Output the [X, Y] coordinate of the center of the cell containing the given text.  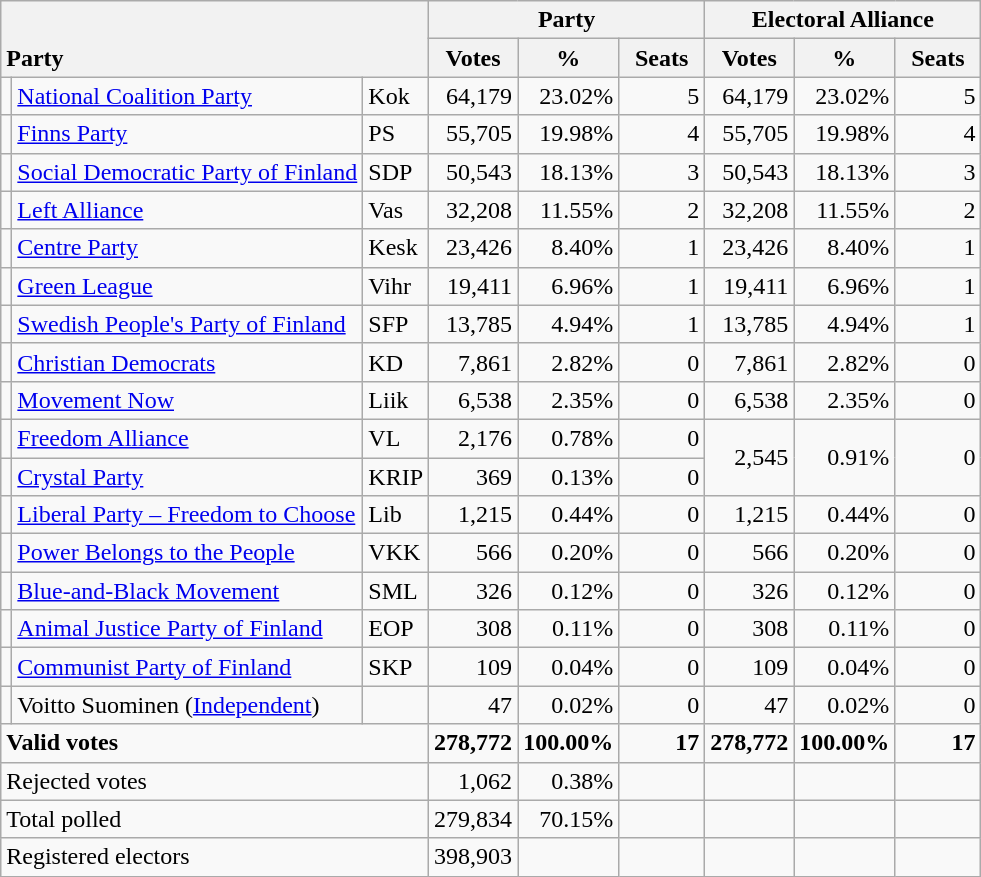
Registered electors [215, 857]
Left Alliance [188, 210]
0.38% [568, 781]
Christian Democrats [188, 362]
398,903 [474, 857]
KD [396, 362]
SDP [396, 172]
0.78% [568, 438]
Blue-and-Black Movement [188, 591]
Social Democratic Party of Finland [188, 172]
Voitto Suominen (Independent) [188, 705]
Swedish People's Party of Finland [188, 324]
PS [396, 134]
Movement Now [188, 400]
Kok [396, 96]
SKP [396, 667]
Lib [396, 515]
Animal Justice Party of Finland [188, 629]
Centre Party [188, 248]
Power Belongs to the People [188, 553]
Rejected votes [215, 781]
Freedom Alliance [188, 438]
Green League [188, 286]
EOP [396, 629]
KRIP [396, 477]
2,176 [474, 438]
Valid votes [215, 743]
Liik [396, 400]
National Coalition Party [188, 96]
Kesk [396, 248]
Total polled [215, 819]
Electoral Alliance [843, 20]
Finns Party [188, 134]
1,062 [474, 781]
SFP [396, 324]
Communist Party of Finland [188, 667]
SML [396, 591]
VKK [396, 553]
279,834 [474, 819]
Vas [396, 210]
VL [396, 438]
369 [474, 477]
Vihr [396, 286]
0.13% [568, 477]
0.91% [844, 457]
2,545 [750, 457]
Liberal Party – Freedom to Choose [188, 515]
Crystal Party [188, 477]
70.15% [568, 819]
